Scan for the cell matching the given text and deliver its [X, Y] coordinate at center. 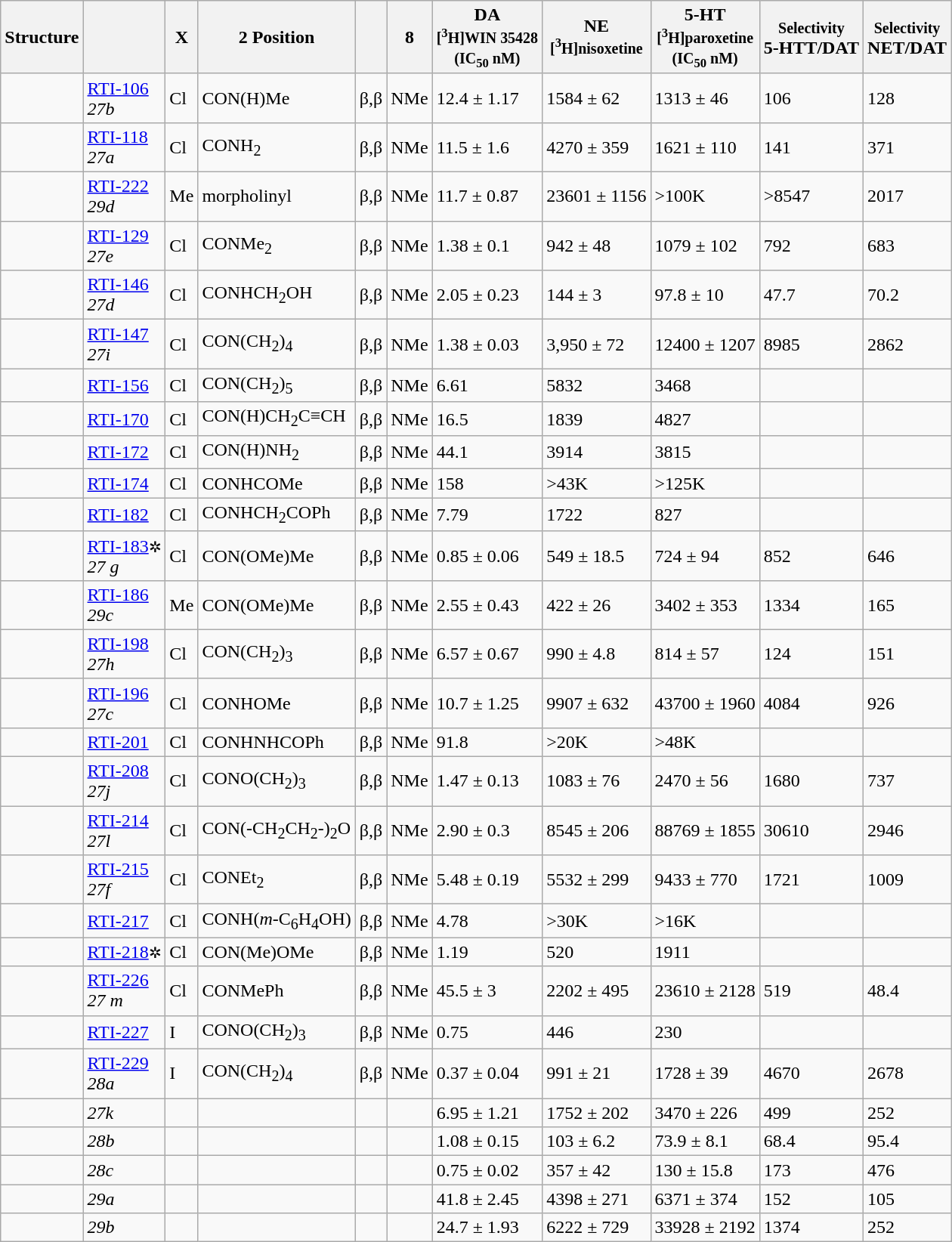
11.7 ± 0.87 [487, 196]
RTI-22627 m [124, 991]
5832 [597, 385]
48.4 [907, 991]
X [181, 38]
0.75 [487, 1032]
827 [705, 514]
CONEt2 [277, 879]
520 [597, 952]
RTI-217 [124, 921]
1313 ± 46 [705, 98]
CON(Me)OMe [277, 952]
RTI-183✲27 g [124, 556]
103 ± 6.2 [597, 1142]
1374 [811, 1228]
RTI-20827j [124, 781]
CONMePh [277, 991]
9433 ± 770 [705, 879]
29b [124, 1228]
>20K [597, 743]
6.61 [487, 385]
88769 ± 1855 [705, 831]
4827 [705, 419]
68.4 [811, 1142]
814 ± 57 [705, 654]
CON(CH2)5 [277, 385]
130 ± 15.8 [705, 1170]
morpholinyl [277, 196]
4270 ± 359 [597, 148]
371 [907, 148]
3470 ± 226 [705, 1113]
1334 [811, 604]
8985 [811, 344]
0.37 ± 0.04 [487, 1074]
30610 [811, 831]
446 [597, 1032]
4398 ± 271 [597, 1199]
10.7 ± 1.25 [487, 703]
CONHCH2COPh [277, 514]
28b [124, 1142]
RTI-11827a [124, 148]
RTI-19827h [124, 654]
173 [811, 1170]
4084 [811, 703]
RTI-22229d [124, 196]
CON(-CH2CH2-)2O [277, 831]
RTI-170 [124, 419]
Structure [42, 38]
RTI-218✲ [124, 952]
DA[3H]WIN 35428(IC50 nM) [487, 38]
11.5 ± 1.6 [487, 148]
12.4 ± 1.17 [487, 98]
852 [811, 556]
23601 ± 1156 [597, 196]
>8547 [811, 196]
>48K [705, 743]
1079 ± 102 [705, 246]
RTI-22928a [124, 1074]
47.7 [811, 295]
RTI-18629c [124, 604]
141 [811, 148]
27k [124, 1113]
CON(CH2)3 [277, 654]
CONHCH2OH [277, 295]
2.55 ± 0.43 [487, 604]
1.47 ± 0.13 [487, 781]
942 ± 48 [597, 246]
9907 ± 632 [597, 703]
683 [907, 246]
499 [811, 1113]
737 [907, 781]
6.57 ± 0.67 [487, 654]
RTI-182 [124, 514]
3914 [597, 453]
>30K [597, 921]
2470 ± 56 [705, 781]
3402 ± 353 [705, 604]
1.19 [487, 952]
41.8 ± 2.45 [487, 1199]
3468 [705, 385]
1009 [907, 879]
106 [811, 98]
1621 ± 110 [705, 148]
RTI-21527f [124, 879]
6371 ± 374 [705, 1199]
73.9 ± 8.1 [705, 1142]
1911 [705, 952]
519 [811, 991]
152 [811, 1199]
24.7 ± 1.93 [487, 1228]
926 [907, 703]
105 [907, 1199]
2202 ± 495 [597, 991]
RTI-172 [124, 453]
0.75 ± 0.02 [487, 1170]
158 [487, 484]
45.5 ± 3 [487, 991]
>16K [705, 921]
RTI-12927e [124, 246]
2678 [907, 1074]
23610 ± 2128 [705, 991]
1839 [597, 419]
>43K [597, 484]
28c [124, 1170]
44.1 [487, 453]
1722 [597, 514]
43700 ± 1960 [705, 703]
Selectivity5-HTT/DAT [811, 38]
7.79 [487, 514]
6.95 ± 1.21 [487, 1113]
RTI-174 [124, 484]
RTI-14727i [124, 344]
792 [811, 246]
CON(H)Me [277, 98]
2.90 ± 0.3 [487, 831]
1752 ± 202 [597, 1113]
646 [907, 556]
>100K [705, 196]
1083 ± 76 [597, 781]
CONHOMe [277, 703]
29a [124, 1199]
>125K [705, 484]
CONH(m-C6H4OH) [277, 921]
12400 ± 1207 [705, 344]
91.8 [487, 743]
8545 ± 206 [597, 831]
357 ± 42 [597, 1170]
991 ± 21 [597, 1074]
RTI-201 [124, 743]
8 [410, 38]
1721 [811, 879]
2017 [907, 196]
97.8 ± 10 [705, 295]
549 ± 18.5 [597, 556]
230 [705, 1032]
5-HT[3H]paroxetine(IC50 nM) [705, 38]
1.38 ± 0.1 [487, 246]
2946 [907, 831]
4670 [811, 1074]
144 ± 3 [597, 295]
16.5 [487, 419]
RTI-156 [124, 385]
5532 ± 299 [597, 879]
SelectivityNET/DAT [907, 38]
151 [907, 654]
RTI-227 [124, 1032]
1728 ± 39 [705, 1074]
CONMe2 [277, 246]
CON(H)CH2C≡CH [277, 419]
1.38 ± 0.03 [487, 344]
RTI-14627d [124, 295]
990 ± 4.8 [597, 654]
0.85 ± 0.06 [487, 556]
128 [907, 98]
422 ± 26 [597, 604]
5.48 ± 0.19 [487, 879]
33928 ± 2192 [705, 1228]
1.08 ± 0.15 [487, 1142]
3815 [705, 453]
3,950 ± 72 [597, 344]
CONHNHCOPh [277, 743]
4.78 [487, 921]
724 ± 94 [705, 556]
2.05 ± 0.23 [487, 295]
2 Position [277, 38]
NE[3H]nisoxetine [597, 38]
RTI-19627c [124, 703]
RTI-21427l [124, 831]
124 [811, 654]
6222 ± 729 [597, 1228]
CON(H)NH2 [277, 453]
95.4 [907, 1142]
1584 ± 62 [597, 98]
70.2 [907, 295]
RTI-10627b [124, 98]
CONHCOMe [277, 484]
1680 [811, 781]
476 [907, 1170]
165 [907, 604]
CONH2 [277, 148]
2862 [907, 344]
